Return (X, Y) of the center of cell containing provided text 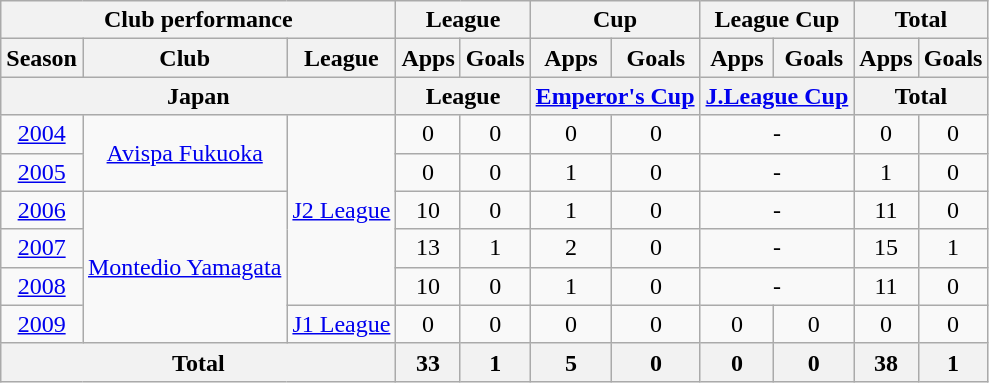
38 (886, 362)
Japan (198, 96)
League Cup (777, 20)
Montedio Yamagata (184, 267)
2009 (42, 324)
J1 League (342, 324)
2005 (42, 172)
Season (42, 58)
2008 (42, 286)
Club (184, 58)
2007 (42, 248)
Avispa Fukuoka (184, 153)
33 (428, 362)
Cup (615, 20)
2 (571, 248)
15 (886, 248)
5 (571, 362)
J.League Cup (777, 96)
2004 (42, 134)
Emperor's Cup (615, 96)
Club performance (198, 20)
13 (428, 248)
2006 (42, 210)
J2 League (342, 210)
